Find where the given text appears and provide that cell's center as [x, y] coordinate. 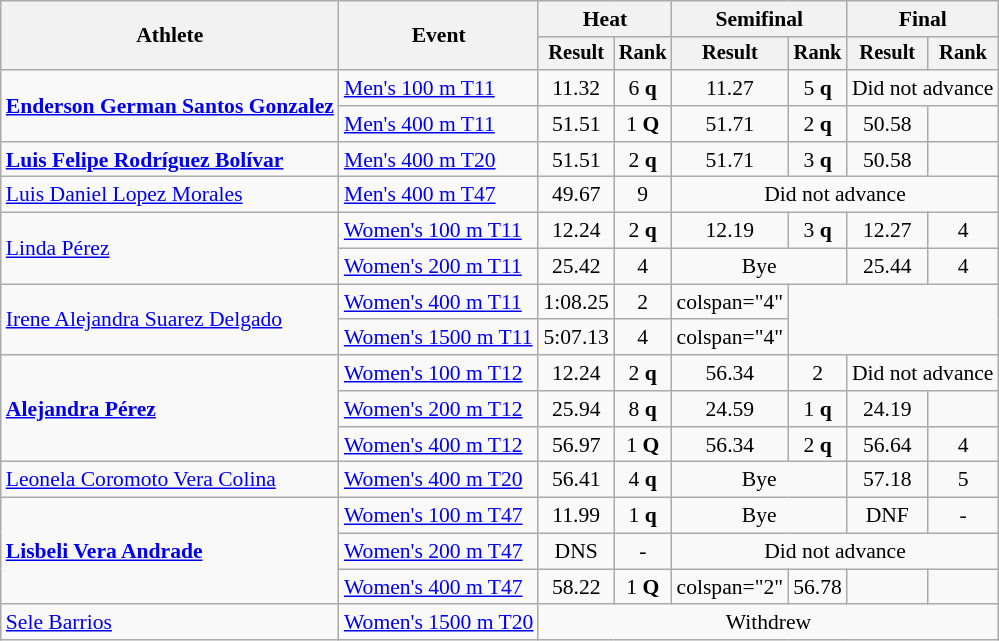
Men's 400 m T20 [439, 160]
Withdrew [768, 623]
Luis Daniel Lopez Morales [170, 195]
24.59 [730, 409]
Athlete [170, 36]
4 q [643, 480]
Women's 400 m T12 [439, 445]
12.19 [730, 231]
Women's 200 m T47 [439, 552]
6 q [643, 88]
49.67 [576, 195]
Women's 1500 m T11 [439, 338]
1:08.25 [576, 302]
Linda Pérez [170, 248]
Irene Alejandra Suarez Delgado [170, 320]
Event [439, 36]
Women's 400 m T11 [439, 302]
Men's 100 m T11 [439, 88]
Luis Felipe Rodríguez Bolívar [170, 160]
Enderson German Santos Gonzalez [170, 106]
Lisbeli Vera Andrade [170, 552]
9 [643, 195]
5:07.13 [576, 338]
Sele Barrios [170, 623]
57.18 [888, 480]
Leonela Coromoto Vera Colina [170, 480]
56.97 [576, 445]
colspan="2" [730, 587]
25.42 [576, 267]
Semifinal [760, 19]
56.78 [818, 587]
Heat [604, 19]
Alejandra Pérez [170, 408]
25.94 [576, 409]
5 [964, 480]
11.99 [576, 516]
Women's 200 m T11 [439, 267]
DNF [888, 516]
Women's 1500 m T20 [439, 623]
56.41 [576, 480]
Women's 100 m T47 [439, 516]
Women's 200 m T12 [439, 409]
56.64 [888, 445]
11.32 [576, 88]
Women's 400 m T47 [439, 587]
24.19 [888, 409]
58.22 [576, 587]
Men's 400 m T11 [439, 124]
25.44 [888, 267]
Women's 100 m T12 [439, 373]
12.27 [888, 231]
11.27 [730, 88]
DNS [576, 552]
Women's 100 m T11 [439, 231]
8 q [643, 409]
Final [923, 19]
Women's 400 m T20 [439, 480]
Men's 400 m T47 [439, 195]
5 q [818, 88]
